Detect which cell encompasses the target text, then output its (x, y) center coordinate. 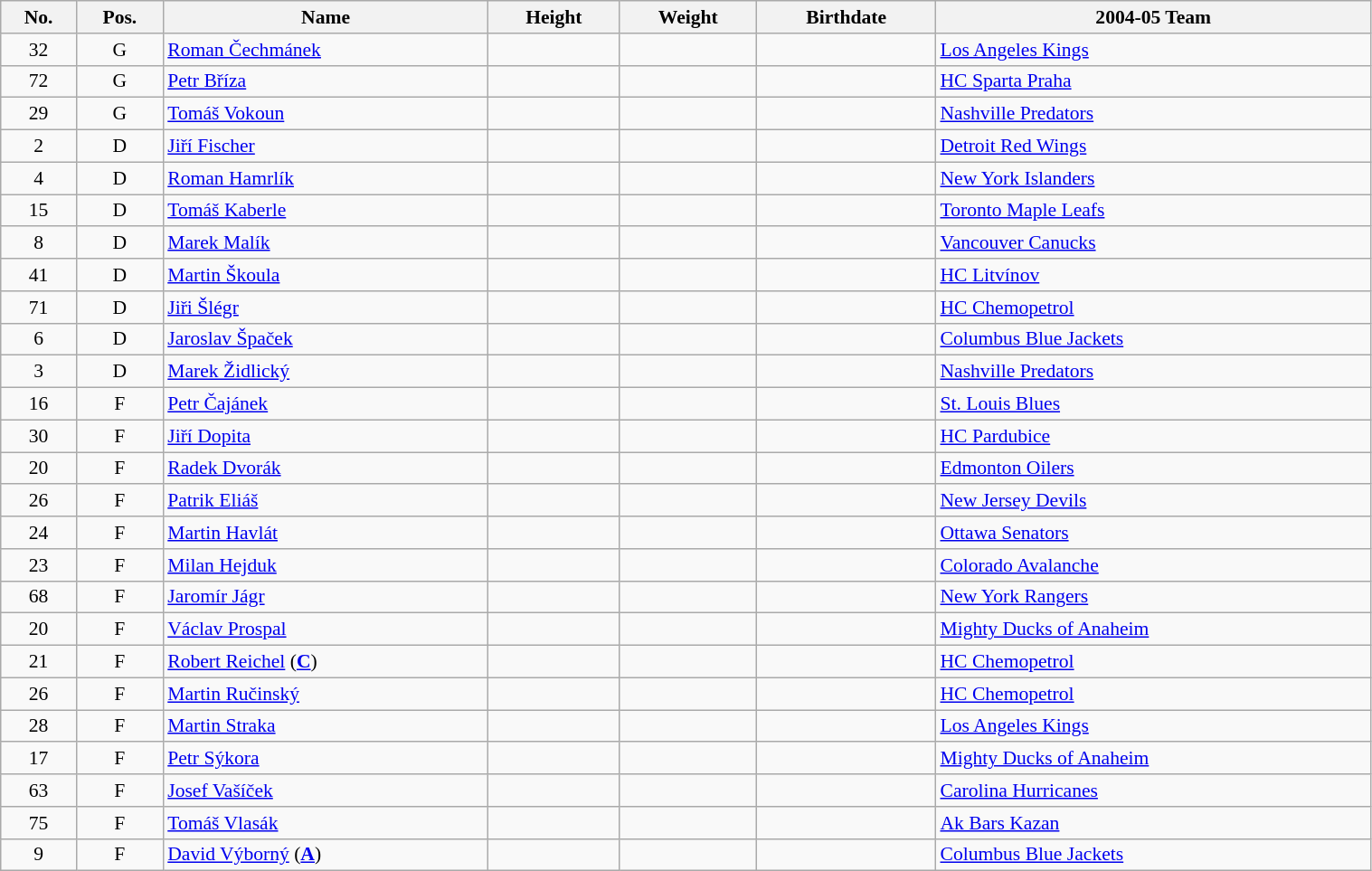
No. (39, 17)
21 (39, 662)
Name (326, 17)
Tomáš Vlasák (326, 823)
Martin Škoula (326, 275)
Edmonton Oilers (1153, 469)
24 (39, 533)
Detroit Red Wings (1153, 147)
Ottawa Senators (1153, 533)
Martin Havlát (326, 533)
Roman Hamrlík (326, 178)
Jiři Šlégr (326, 308)
71 (39, 308)
75 (39, 823)
Petr Čajánek (326, 404)
Tomáš Kaberle (326, 211)
2004-05 Team (1153, 17)
Pos. (119, 17)
30 (39, 436)
HC Sparta Praha (1153, 81)
HC Pardubice (1153, 436)
63 (39, 791)
Birthdate (847, 17)
Patrik Eliáš (326, 501)
Tomáš Vokoun (326, 114)
Roman Čechmánek (326, 50)
23 (39, 565)
Martin Ručinský (326, 694)
Jaroslav Špaček (326, 339)
28 (39, 726)
2 (39, 147)
New Jersey Devils (1153, 501)
Weight (688, 17)
Josef Vašíček (326, 791)
HC Litvínov (1153, 275)
Marek Židlický (326, 372)
Petr Bříza (326, 81)
8 (39, 243)
32 (39, 50)
Jiří Dopita (326, 436)
17 (39, 759)
72 (39, 81)
David Výborný (A) (326, 855)
Ak Bars Kazan (1153, 823)
Robert Reichel (C) (326, 662)
9 (39, 855)
3 (39, 372)
Toronto Maple Leafs (1153, 211)
4 (39, 178)
15 (39, 211)
Vancouver Canucks (1153, 243)
St. Louis Blues (1153, 404)
Radek Dvorák (326, 469)
Václav Prospal (326, 630)
Martin Straka (326, 726)
Jaromír Jágr (326, 597)
Height (554, 17)
41 (39, 275)
New York Islanders (1153, 178)
New York Rangers (1153, 597)
Jiří Fischer (326, 147)
Carolina Hurricanes (1153, 791)
Marek Malík (326, 243)
Petr Sýkora (326, 759)
68 (39, 597)
29 (39, 114)
Colorado Avalanche (1153, 565)
16 (39, 404)
Milan Hejduk (326, 565)
6 (39, 339)
